For the text-containing cell, return its midpoint in [X, Y] coordinate format. 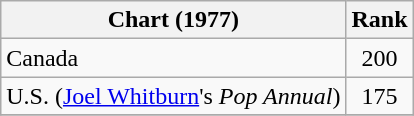
175 [380, 96]
Chart (1977) [174, 20]
200 [380, 58]
U.S. (Joel Whitburn's Pop Annual) [174, 96]
Canada [174, 58]
Rank [380, 20]
